Scan for the cell matching the given text and deliver its [x, y] coordinate at center. 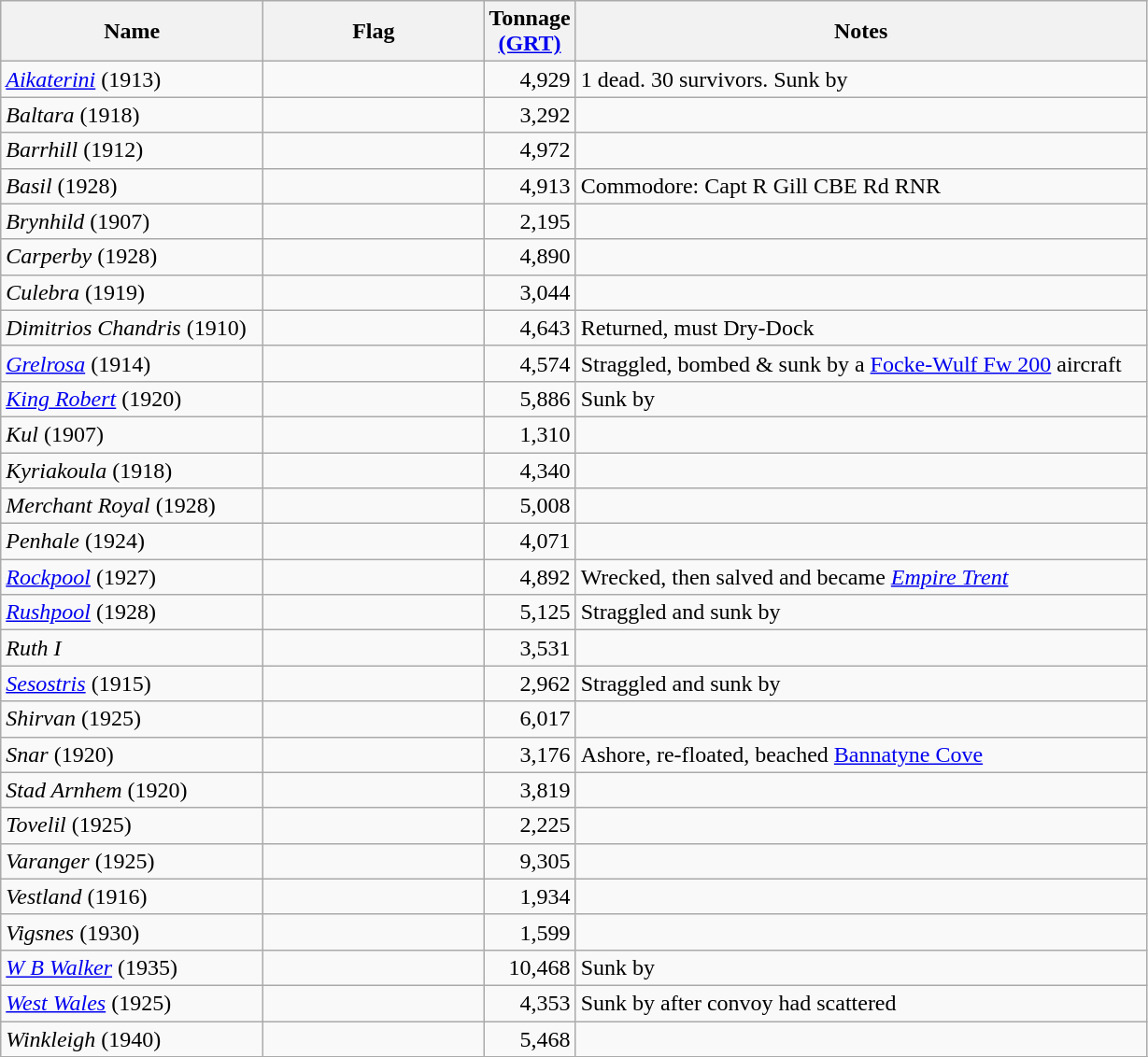
Straggled, bombed & sunk by a Focke-Wulf Fw 200 aircraft [861, 363]
Penhale (1924) [133, 542]
Flag [374, 32]
Varanger (1925) [133, 861]
2,225 [530, 825]
1 dead. 30 survivors. Sunk by [861, 79]
4,972 [530, 150]
Rushpool (1928) [133, 613]
5,008 [530, 506]
4,892 [530, 577]
4,890 [530, 257]
Ashore, re-floated, beached Bannatyne Cove [861, 754]
Sunk by after convoy had scattered [861, 1003]
Vigsnes (1930) [133, 932]
Tonnage (GRT) [530, 32]
5,468 [530, 1039]
Notes [861, 32]
W B Walker (1935) [133, 967]
Tovelil (1925) [133, 825]
3,176 [530, 754]
9,305 [530, 861]
4,340 [530, 470]
Kul (1907) [133, 434]
3,044 [530, 292]
Wrecked, then salved and became Empire Trent [861, 577]
2,962 [530, 684]
4,574 [530, 363]
Vestland (1916) [133, 896]
Winkleigh (1940) [133, 1039]
Sesostris (1915) [133, 684]
1,599 [530, 932]
Kyriakoula (1918) [133, 470]
5,125 [530, 613]
4,913 [530, 186]
4,353 [530, 1003]
Merchant Royal (1928) [133, 506]
5,886 [530, 399]
1,310 [530, 434]
3,292 [530, 115]
Snar (1920) [133, 754]
4,071 [530, 542]
King Robert (1920) [133, 399]
Carperby (1928) [133, 257]
Culebra (1919) [133, 292]
3,819 [530, 790]
Baltara (1918) [133, 115]
1,934 [530, 896]
Brynhild (1907) [133, 221]
3,531 [530, 648]
Basil (1928) [133, 186]
West Wales (1925) [133, 1003]
Dimitrios Chandris (1910) [133, 328]
Name [133, 32]
4,643 [530, 328]
6,017 [530, 719]
Stad Arnhem (1920) [133, 790]
2,195 [530, 221]
10,468 [530, 967]
Grelrosa (1914) [133, 363]
Shirvan (1925) [133, 719]
Returned, must Dry-Dock [861, 328]
Rockpool (1927) [133, 577]
Ruth I [133, 648]
4,929 [530, 79]
Commodore: Capt R Gill CBE Rd RNR [861, 186]
Barrhill (1912) [133, 150]
Aikaterini (1913) [133, 79]
